Determine the (X, Y) coordinate at the center of the cell enclosing the given text.  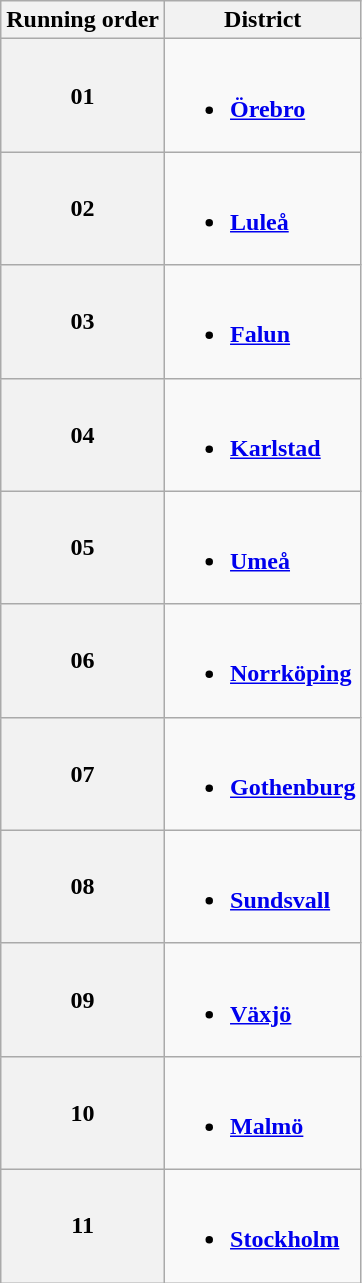
Stockholm (263, 1226)
Norrköping (263, 660)
Running order (83, 20)
Örebro (263, 96)
Malmö (263, 1112)
Karlstad (263, 434)
05 (83, 548)
Umeå (263, 548)
07 (83, 774)
Gothenburg (263, 774)
District (263, 20)
Falun (263, 322)
Växjö (263, 1000)
09 (83, 1000)
Sundsvall (263, 886)
10 (83, 1112)
11 (83, 1226)
01 (83, 96)
04 (83, 434)
03 (83, 322)
08 (83, 886)
02 (83, 208)
06 (83, 660)
Luleå (263, 208)
